Pinpoint the cell where the given text exists, returning its (x, y) midpoint coordinate. 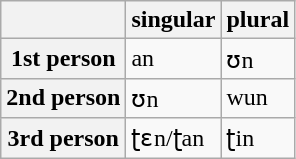
1st person (64, 59)
wun (258, 98)
ʈɛn/ʈan (174, 138)
plural (258, 20)
3rd person (64, 138)
ʈin (258, 138)
an (174, 59)
2nd person (64, 98)
singular (174, 20)
